Return (x, y) of the center of cell containing provided text 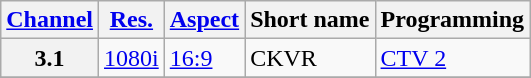
1080i (132, 58)
Res. (132, 20)
CKVR (310, 58)
CTV 2 (452, 58)
Channel (50, 20)
Short name (310, 20)
16:9 (204, 58)
Aspect (204, 20)
3.1 (50, 58)
Programming (452, 20)
